For the text-containing cell, return its midpoint in (X, Y) coordinate format. 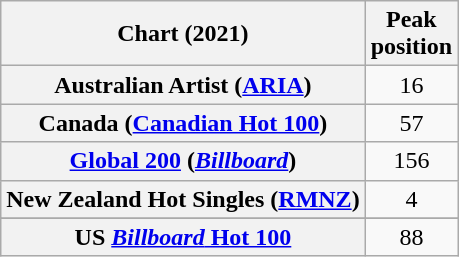
57 (411, 123)
16 (411, 85)
New Zealand Hot Singles (RMNZ) (183, 199)
US Billboard Hot 100 (183, 237)
88 (411, 237)
4 (411, 199)
Global 200 (Billboard) (183, 161)
Australian Artist (ARIA) (183, 85)
Canada (Canadian Hot 100) (183, 123)
156 (411, 161)
Chart (2021) (183, 34)
Peakposition (411, 34)
